Search for the cell housing the specified text and yield its (x, y) center coordinate. 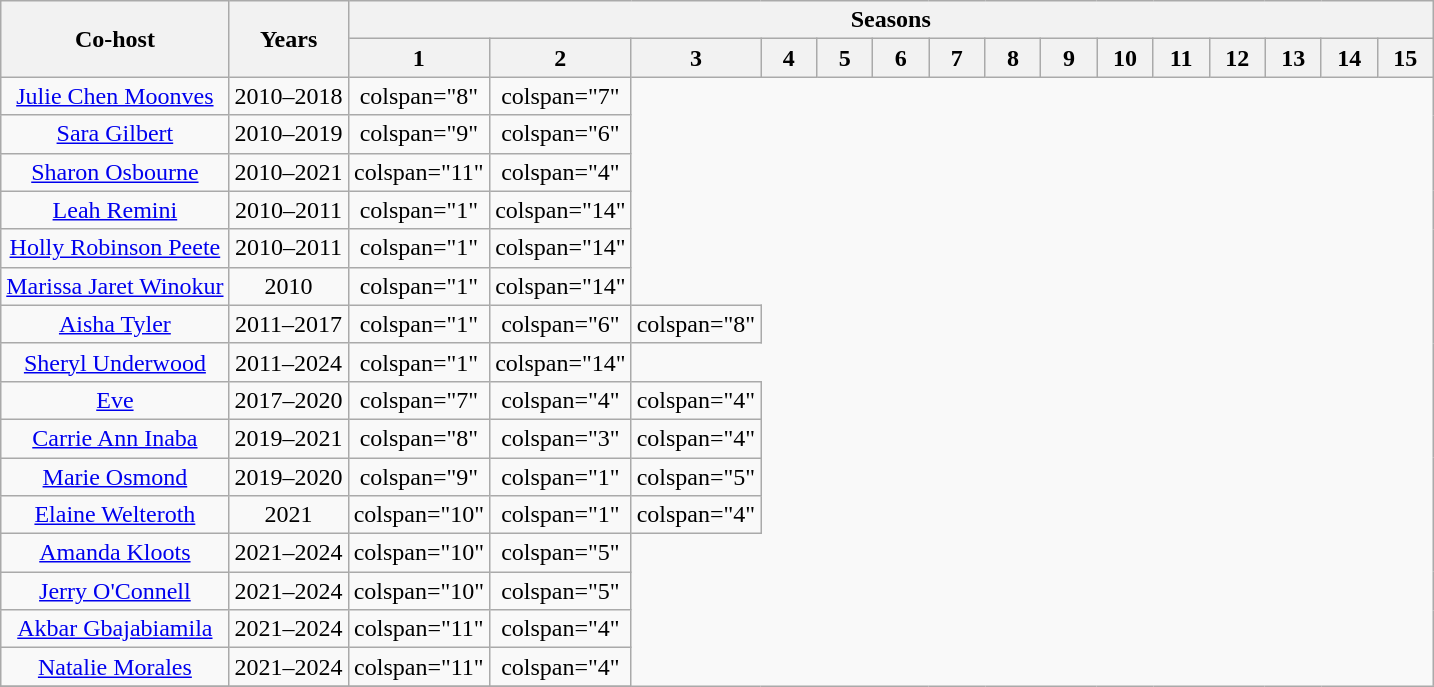
colspan="3" (561, 438)
13 (1293, 58)
Jerry O'Connell (115, 591)
2019–2020 (288, 477)
Eve (115, 400)
Sara Gilbert (115, 134)
9 (1069, 58)
Years (288, 39)
15 (1405, 58)
6 (901, 58)
12 (1237, 58)
2017–2020 (288, 400)
Aisha Tyler (115, 324)
10 (1125, 58)
4 (789, 58)
2011–2024 (288, 362)
7 (957, 58)
2019–2021 (288, 438)
1 (419, 58)
14 (1349, 58)
Julie Chen Moonves (115, 96)
Amanda Kloots (115, 553)
Holly Robinson Peete (115, 248)
2010–2018 (288, 96)
Marissa Jaret Winokur (115, 286)
11 (1181, 58)
3 (696, 58)
Carrie Ann Inaba (115, 438)
2010–2021 (288, 172)
Marie Osmond (115, 477)
8 (1013, 58)
Sheryl Underwood (115, 362)
Sharon Osbourne (115, 172)
2 (561, 58)
Co-host (115, 39)
Natalie Morales (115, 667)
Seasons (890, 20)
Leah Remini (115, 210)
Elaine Welteroth (115, 515)
2010–2019 (288, 134)
2010 (288, 286)
Akbar Gbajabiamila (115, 629)
5 (845, 58)
2011–2017 (288, 324)
2021 (288, 515)
